Determine the (X, Y) coordinate at the center of the cell enclosing the given text.  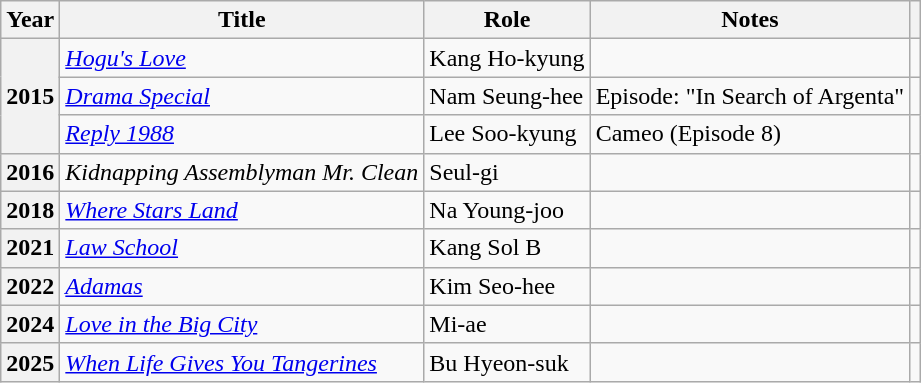
Title (242, 20)
Reply 1988 (242, 134)
2022 (30, 286)
2018 (30, 210)
Hogu's Love (242, 58)
Episode: "In Search of Argenta" (750, 96)
2025 (30, 362)
Na Young-joo (507, 210)
When Life Gives You Tangerines (242, 362)
Nam Seung-hee (507, 96)
Cameo (Episode 8) (750, 134)
Where Stars Land (242, 210)
2024 (30, 324)
Law School (242, 248)
Kidnapping Assemblyman Mr. Clean (242, 172)
Year (30, 20)
Kang Ho-kyung (507, 58)
2021 (30, 248)
Adamas (242, 286)
2016 (30, 172)
Drama Special (242, 96)
Lee Soo-kyung (507, 134)
Kang Sol B (507, 248)
Role (507, 20)
Seul-gi (507, 172)
2015 (30, 96)
Love in the Big City (242, 324)
Bu Hyeon-suk (507, 362)
Notes (750, 20)
Mi-ae (507, 324)
Kim Seo-hee (507, 286)
